Return the (X, Y) coordinate for the center point of the cell that contains the specified text.  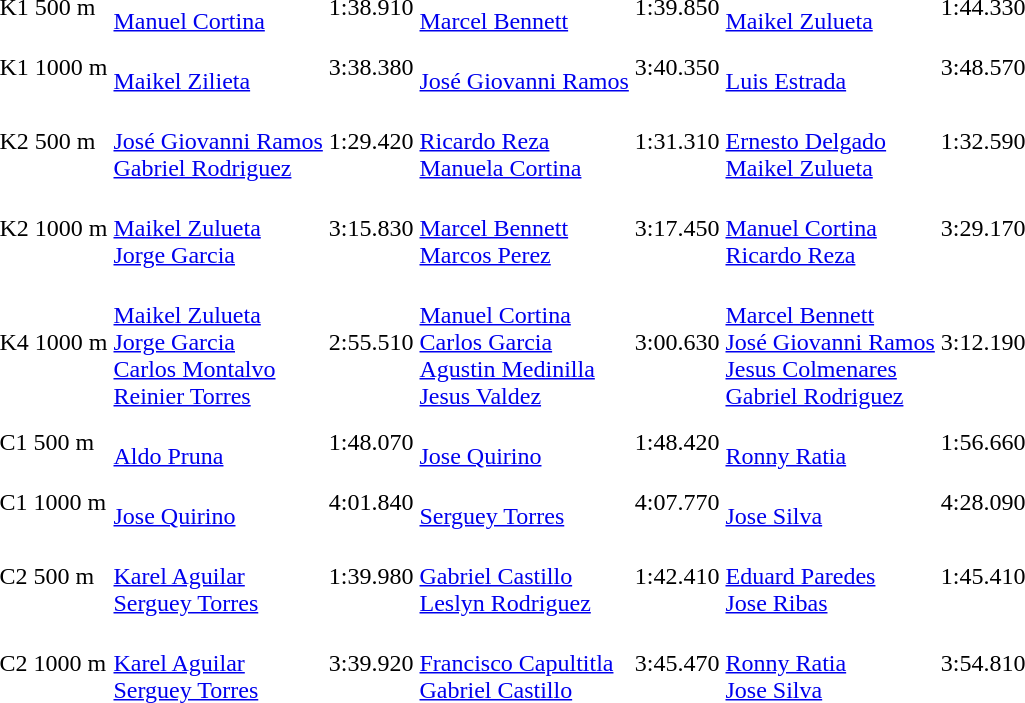
Serguey Torres (524, 502)
Luis Estrada (830, 68)
1:48.070 (371, 442)
Marcel BennettJosé Giovanni RamosJesus ColmenaresGabriel Rodriguez (830, 342)
Ronny Ratia (830, 442)
Ernesto DelgadoMaikel Zulueta (830, 141)
3:38.380 (371, 68)
José Giovanni RamosGabriel Rodriguez (218, 141)
3:40.350 (677, 68)
Maikel ZuluetaJorge Garcia (218, 228)
Marcel BennettMarcos Perez (524, 228)
2:55.510 (371, 342)
4:01.840 (371, 502)
Manuel CortinaCarlos GarciaAgustin MedinillaJesus Valdez (524, 342)
Maikel ZuluetaJorge GarciaCarlos MontalvoReinier Torres (218, 342)
Gabriel CastilloLeslyn Rodriguez (524, 576)
1:29.420 (371, 141)
José Giovanni Ramos (524, 68)
1:39.980 (371, 576)
4:07.770 (677, 502)
Maikel Zilieta (218, 68)
Manuel CortinaRicardo Reza (830, 228)
Ricardo RezaManuela Cortina (524, 141)
Eduard ParedesJose Ribas (830, 576)
Aldo Pruna (218, 442)
3:00.630 (677, 342)
1:31.310 (677, 141)
1:48.420 (677, 442)
Karel AguilarSerguey Torres (218, 576)
1:42.410 (677, 576)
3:15.830 (371, 228)
3:17.450 (677, 228)
Jose Silva (830, 502)
